Return [X, Y] of the center of cell containing provided text 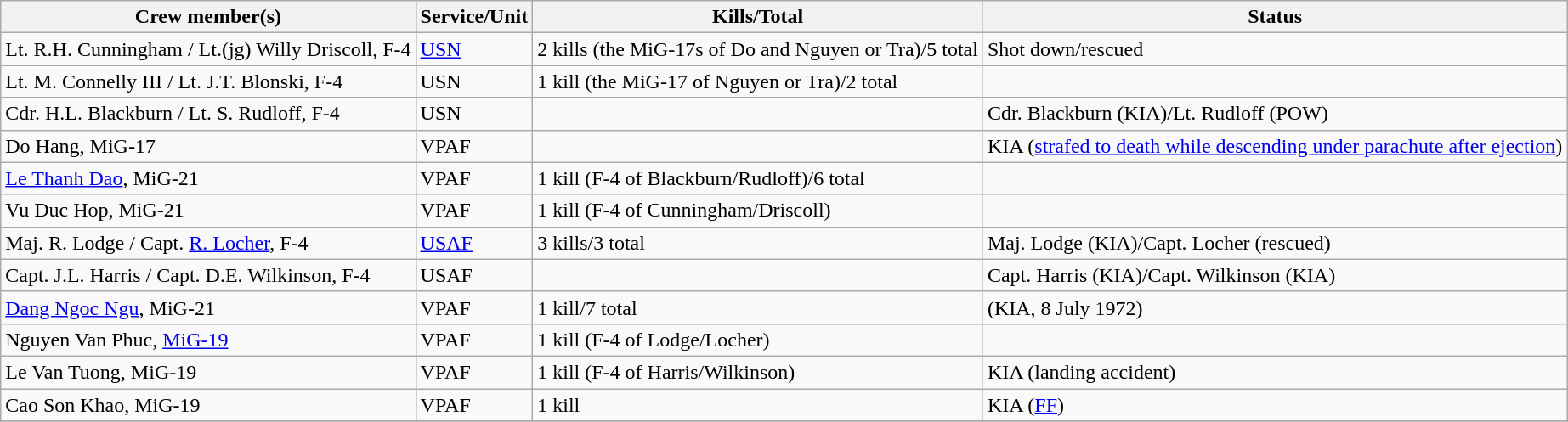
Maj. R. Lodge / Capt. R. Locher, F-4 [208, 243]
3 kills/3 total [758, 243]
Cdr. Blackburn (KIA)/Lt. Rudloff (POW) [1275, 114]
Vu Duc Hop, MiG-21 [208, 211]
Cdr. H.L. Blackburn / Lt. S. Rudloff, F-4 [208, 114]
KIA (strafed to death while descending under parachute after ejection) [1275, 146]
Le Van Tuong, MiG-19 [208, 372]
Do Hang, MiG-17 [208, 146]
1 kill [758, 405]
Status [1275, 17]
Capt. J.L. Harris / Capt. D.E. Wilkinson, F-4 [208, 275]
(KIA, 8 July 1972) [1275, 307]
Dang Ngoc Ngu, MiG-21 [208, 307]
Kills/Total [758, 17]
KIA (FF) [1275, 405]
2 kills (the MiG-17s of Do and Nguyen or Tra)/5 total [758, 49]
Lt. M. Connelly III / Lt. J.T. Blonski, F-4 [208, 82]
1 kill (F-4 of Cunningham/Driscoll) [758, 211]
Le Thanh Dao, MiG-21 [208, 178]
Nguyen Van Phuc, MiG-19 [208, 340]
Cao Son Khao, MiG-19 [208, 405]
1 kill (F-4 of Harris/Wilkinson) [758, 372]
KIA (landing accident) [1275, 372]
1 kill/7 total [758, 307]
1 kill (F-4 of Lodge/Locher) [758, 340]
Crew member(s) [208, 17]
Lt. R.H. Cunningham / Lt.(jg) Willy Driscoll, F-4 [208, 49]
Maj. Lodge (KIA)/Capt. Locher (rescued) [1275, 243]
1 kill (F-4 of Blackburn/Rudloff)/6 total [758, 178]
Service/Unit [474, 17]
Shot down/rescued [1275, 49]
Capt. Harris (KIA)/Capt. Wilkinson (KIA) [1275, 275]
1 kill (the MiG-17 of Nguyen or Tra)/2 total [758, 82]
